Return the [X, Y] coordinate for the center point of the cell that contains the specified text.  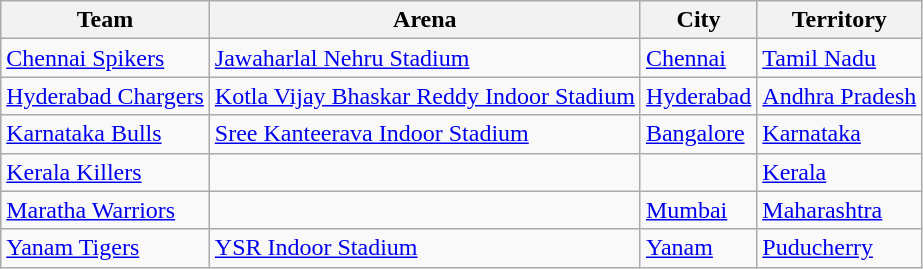
Arena [424, 20]
Sree Kanteerava Indoor Stadium [424, 134]
Team [106, 20]
Hyderabad Chargers [106, 96]
Andhra Pradesh [840, 96]
Kotla Vijay Bhaskar Reddy Indoor Stadium [424, 96]
YSR Indoor Stadium [424, 248]
Chennai [698, 58]
Kerala [840, 172]
Yanam Tigers [106, 248]
Karnataka Bulls [106, 134]
Puducherry [840, 248]
City [698, 20]
Yanam [698, 248]
Territory [840, 20]
Tamil Nadu [840, 58]
Jawaharlal Nehru Stadium [424, 58]
Hyderabad [698, 96]
Kerala Killers [106, 172]
Karnataka [840, 134]
Chennai Spikers [106, 58]
Bangalore [698, 134]
Maharashtra [840, 210]
Maratha Warriors [106, 210]
Mumbai [698, 210]
